Locate the cell with the specified text and output its (X, Y) center coordinate. 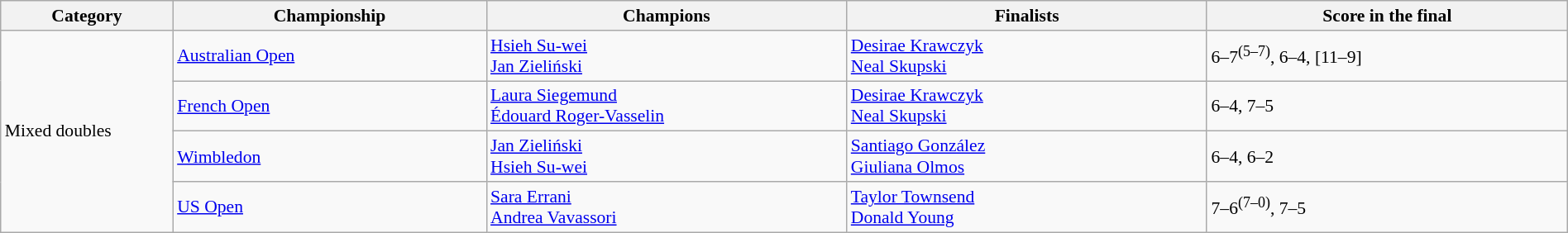
Score in the final (1387, 16)
6–4, 7–5 (1387, 106)
Australian Open (329, 56)
6–4, 6–2 (1387, 157)
Finalists (1027, 16)
Laura Siegemund Édouard Roger-Vasselin (667, 106)
French Open (329, 106)
Taylor Townsend Donald Young (1027, 207)
7–6(7–0), 7–5 (1387, 207)
Mixed doubles (87, 131)
Hsieh Su-wei Jan Zieliński (667, 56)
Santiago González Giuliana Olmos (1027, 157)
US Open (329, 207)
Championship (329, 16)
Sara Errani Andrea Vavassori (667, 207)
Wimbledon (329, 157)
6–7(5–7), 6–4, [11–9] (1387, 56)
Category (87, 16)
Jan Zieliński Hsieh Su-wei (667, 157)
Champions (667, 16)
